Find where the given text appears and provide that cell's center as [X, Y] coordinate. 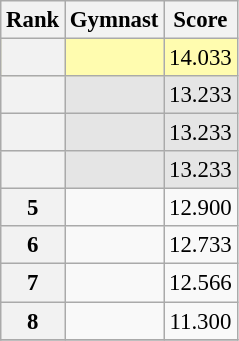
Rank [33, 20]
14.033 [200, 58]
6 [33, 245]
Score [200, 20]
12.566 [200, 283]
8 [33, 321]
5 [33, 208]
7 [33, 283]
11.300 [200, 321]
12.733 [200, 245]
12.900 [200, 208]
Gymnast [114, 20]
